Determine the [X, Y] coordinate at the center of the cell enclosing the given text.  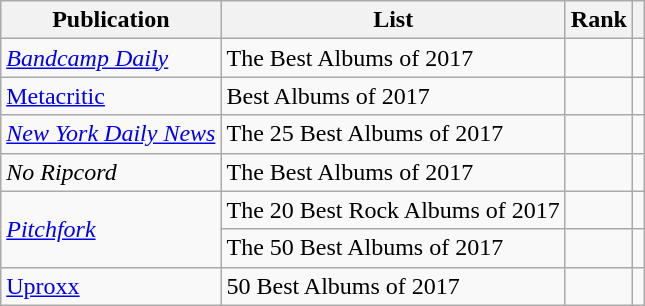
Rank [598, 20]
Bandcamp Daily [111, 58]
List [393, 20]
Metacritic [111, 96]
Publication [111, 20]
Best Albums of 2017 [393, 96]
Uproxx [111, 286]
New York Daily News [111, 134]
Pitchfork [111, 229]
The 25 Best Albums of 2017 [393, 134]
No Ripcord [111, 172]
The 20 Best Rock Albums of 2017 [393, 210]
The 50 Best Albums of 2017 [393, 248]
50 Best Albums of 2017 [393, 286]
